Determine the (x, y) coordinate at the center of the cell enclosing the given text.  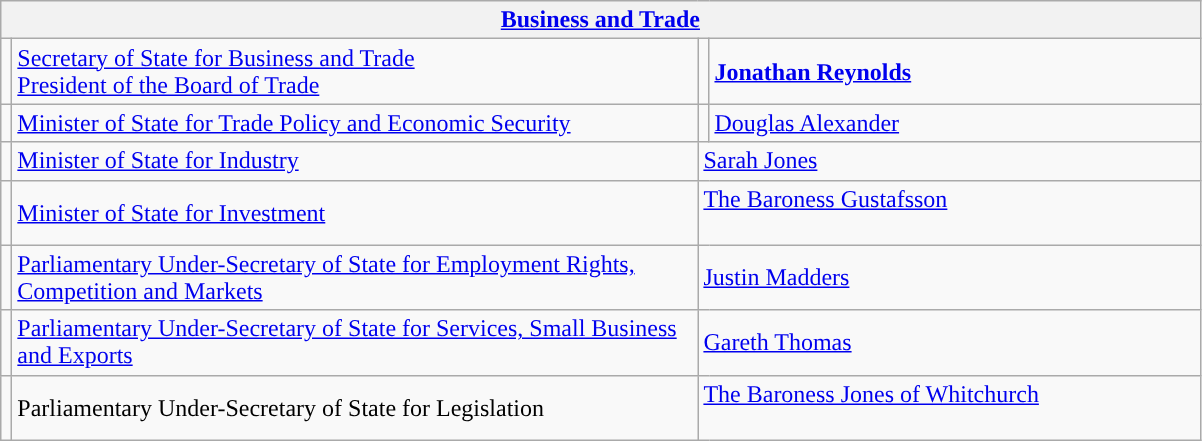
Parliamentary Under-Secretary of State for Legislation (355, 408)
Minister of State for Investment (355, 212)
Sarah Jones (949, 161)
Minister of State for Industry (355, 161)
The Baroness Jones of Whitchurch (949, 408)
Jonathan Reynolds (954, 72)
Justin Madders (949, 278)
Parliamentary Under-Secretary of State for Services, Small Business and Exports (355, 342)
Minister of State for Trade Policy and Economic Security (355, 123)
Parliamentary Under-Secretary of State for Employment Rights, Competition and Markets (355, 278)
The Baroness Gustafsson (949, 212)
Gareth Thomas (949, 342)
Secretary of State for Business and TradePresident of the Board of Trade (355, 72)
Business and Trade (600, 20)
Douglas Alexander (954, 123)
